Determine the (x, y) coordinate at the center of the cell enclosing the given text.  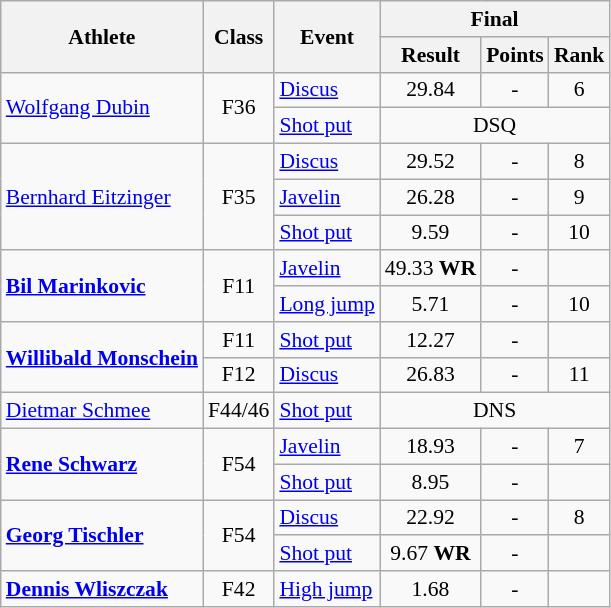
F12 (238, 375)
DNS (495, 411)
Georg Tischler (102, 536)
49.33 WR (430, 269)
1.68 (430, 589)
9.59 (430, 233)
High jump (326, 589)
26.28 (430, 197)
F35 (238, 198)
9 (580, 197)
Final (495, 19)
Bernhard Eitzinger (102, 198)
22.92 (430, 518)
Result (430, 55)
8.95 (430, 482)
7 (580, 447)
Dietmar Schmee (102, 411)
Points (515, 55)
29.84 (430, 90)
11 (580, 375)
5.71 (430, 304)
9.67 WR (430, 554)
Rene Schwarz (102, 464)
Bil Marinkovic (102, 286)
Athlete (102, 36)
29.52 (430, 162)
F36 (238, 108)
Long jump (326, 304)
18.93 (430, 447)
6 (580, 90)
Willibald Monschein (102, 358)
Rank (580, 55)
26.83 (430, 375)
Dennis Wliszczak (102, 589)
Wolfgang Dubin (102, 108)
Class (238, 36)
DSQ (495, 126)
12.27 (430, 340)
F44/46 (238, 411)
F42 (238, 589)
Event (326, 36)
